From the cell containing the given text, extract its center point as (X, Y) coordinate. 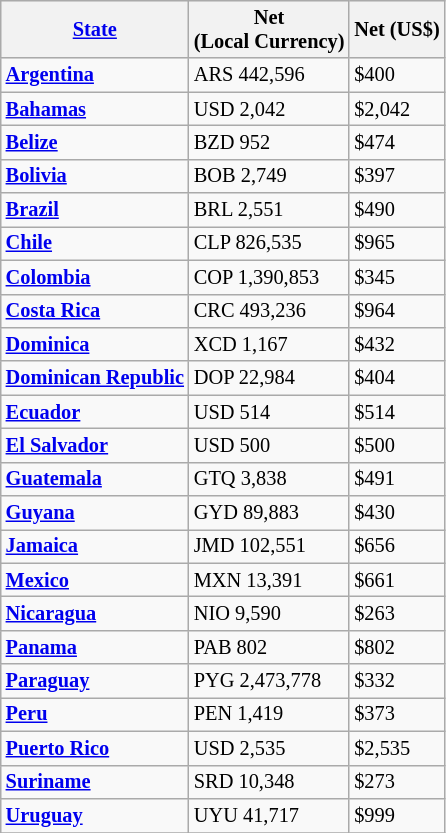
$474 (396, 142)
Net(Local Currency) (269, 29)
Argentina (95, 75)
USD 500 (269, 445)
Belize (95, 142)
DOP 22,984 (269, 378)
Costa Rica (95, 311)
$500 (396, 445)
SRD 10,348 (269, 782)
NIO 9,590 (269, 613)
$430 (396, 513)
Nicaragua (95, 613)
$491 (396, 479)
$661 (396, 580)
Mexico (95, 580)
Uruguay (95, 815)
Suriname (95, 782)
BOB 2,749 (269, 176)
$345 (396, 277)
Dominican Republic (95, 378)
$965 (396, 243)
$397 (396, 176)
Bolivia (95, 176)
$490 (396, 210)
Panama (95, 647)
$999 (396, 815)
Net (US$) (396, 29)
$404 (396, 378)
Guyana (95, 513)
$400 (396, 75)
XCD 1,167 (269, 344)
Peru (95, 714)
$373 (396, 714)
PEN 1,419 (269, 714)
Colombia (95, 277)
Bahamas (95, 109)
CRC 493,236 (269, 311)
BRL 2,551 (269, 210)
Guatemala (95, 479)
USD 2,042 (269, 109)
GYD 89,883 (269, 513)
UYU 41,717 (269, 815)
Brazil (95, 210)
State (95, 29)
$432 (396, 344)
USD 514 (269, 412)
USD 2,535 (269, 748)
El Salvador (95, 445)
COP 1,390,853 (269, 277)
JMD 102,551 (269, 546)
$514 (396, 412)
MXN 13,391 (269, 580)
Paraguay (95, 681)
PYG 2,473,778 (269, 681)
Puerto Rico (95, 748)
$802 (396, 647)
Chile (95, 243)
PAB 802 (269, 647)
$2,042 (396, 109)
Ecuador (95, 412)
BZD 952 (269, 142)
$964 (396, 311)
GTQ 3,838 (269, 479)
CLP 826,535 (269, 243)
$263 (396, 613)
$2,535 (396, 748)
$332 (396, 681)
$656 (396, 546)
$273 (396, 782)
ARS 442,596 (269, 75)
Dominica (95, 344)
Jamaica (95, 546)
